Detect which cell encompasses the target text, then output its [X, Y] center coordinate. 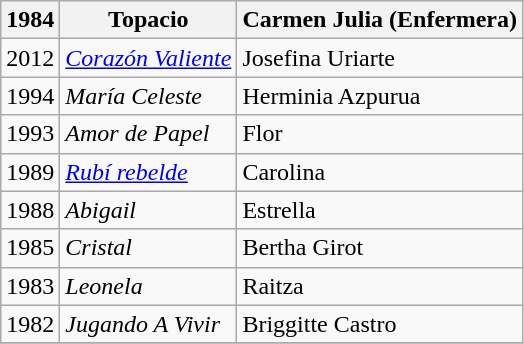
1984 [30, 20]
Herminia Azpurua [380, 96]
Rubí rebelde [148, 172]
Amor de Papel [148, 134]
Topacio [148, 20]
Estrella [380, 210]
Carmen Julia (Enfermera) [380, 20]
2012 [30, 58]
1985 [30, 248]
Carolina [380, 172]
Josefina Uriarte [380, 58]
Flor [380, 134]
Cristal [148, 248]
Raitza [380, 286]
Leonela [148, 286]
1983 [30, 286]
1989 [30, 172]
Bertha Girot [380, 248]
Jugando A Vivir [148, 324]
1988 [30, 210]
1994 [30, 96]
Abigail [148, 210]
1982 [30, 324]
María Celeste [148, 96]
1993 [30, 134]
Corazón Valiente [148, 58]
Briggitte Castro [380, 324]
